Detect which cell encompasses the target text, then output its [X, Y] center coordinate. 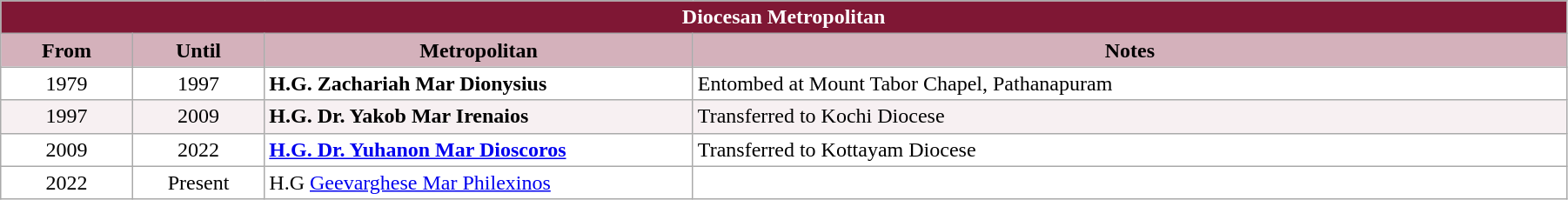
Until [198, 50]
Notes [1129, 50]
Transferred to Kochi Diocese [1129, 117]
Metropolitan [479, 50]
H.G. Dr. Yuhanon Mar Dioscoros [479, 150]
Present [198, 183]
Diocesan Metropolitan [784, 17]
Entombed at Mount Tabor Chapel, Pathanapuram [1129, 83]
H.G Geevarghese Mar Philexinos [479, 183]
H.G. Dr. Yakob Mar Irenaios [479, 117]
H.G. Zachariah Mar Dionysius [479, 83]
Transferred to Kottayam Diocese [1129, 150]
From [67, 50]
1979 [67, 83]
